Extract the [X, Y] coordinate from the center of the cell holding the provided text.  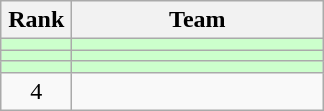
4 [36, 91]
Rank [36, 20]
Team [198, 20]
